Output the [X, Y] coordinate of the center of the cell containing the given text.  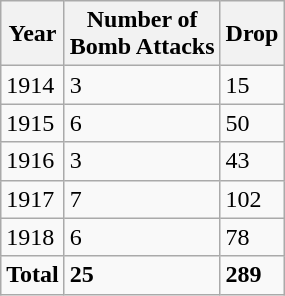
1915 [33, 123]
1916 [33, 161]
25 [142, 275]
Drop [252, 34]
289 [252, 275]
1918 [33, 237]
102 [252, 199]
Year [33, 34]
78 [252, 237]
1917 [33, 199]
Number ofBomb Attacks [142, 34]
7 [142, 199]
Total [33, 275]
43 [252, 161]
15 [252, 85]
50 [252, 123]
1914 [33, 85]
